Determine the [x, y] coordinate at the center of the cell enclosing the given text.  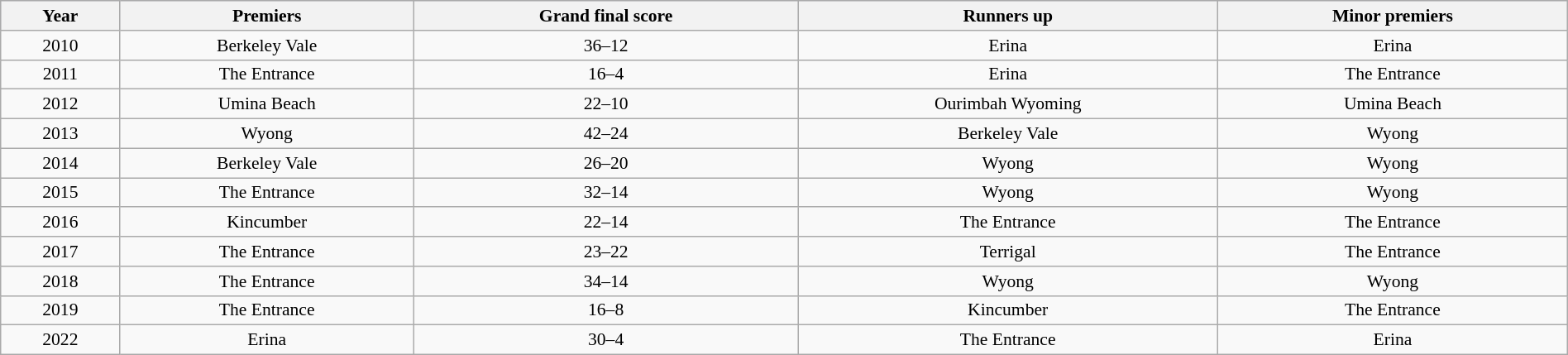
Year [60, 16]
2017 [60, 252]
Grand final score [605, 16]
36–12 [605, 46]
26–20 [605, 163]
16–4 [605, 74]
2010 [60, 46]
2018 [60, 281]
2015 [60, 193]
Ourimbah Wyoming [1008, 104]
2012 [60, 104]
Minor premiers [1393, 16]
2011 [60, 74]
Premiers [267, 16]
34–14 [605, 281]
Runners up [1008, 16]
16–8 [605, 310]
Terrigal [1008, 252]
2014 [60, 163]
32–14 [605, 193]
2013 [60, 134]
30–4 [605, 340]
2016 [60, 223]
2022 [60, 340]
2019 [60, 310]
23–22 [605, 252]
22–10 [605, 104]
42–24 [605, 134]
22–14 [605, 223]
